Locate the cell with the specified text and output its (X, Y) center coordinate. 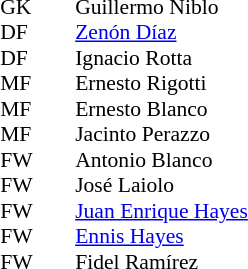
Antonio Blanco (162, 160)
Ernesto Rigotti (162, 83)
Ernesto Blanco (162, 109)
Ennis Hayes (162, 237)
José Laiolo (162, 185)
Juan Enrique Hayes (162, 211)
Zenón Díaz (162, 33)
Jacinto Perazzo (162, 135)
Ignacio Rotta (162, 58)
